Return [x, y] of the center of cell containing provided text 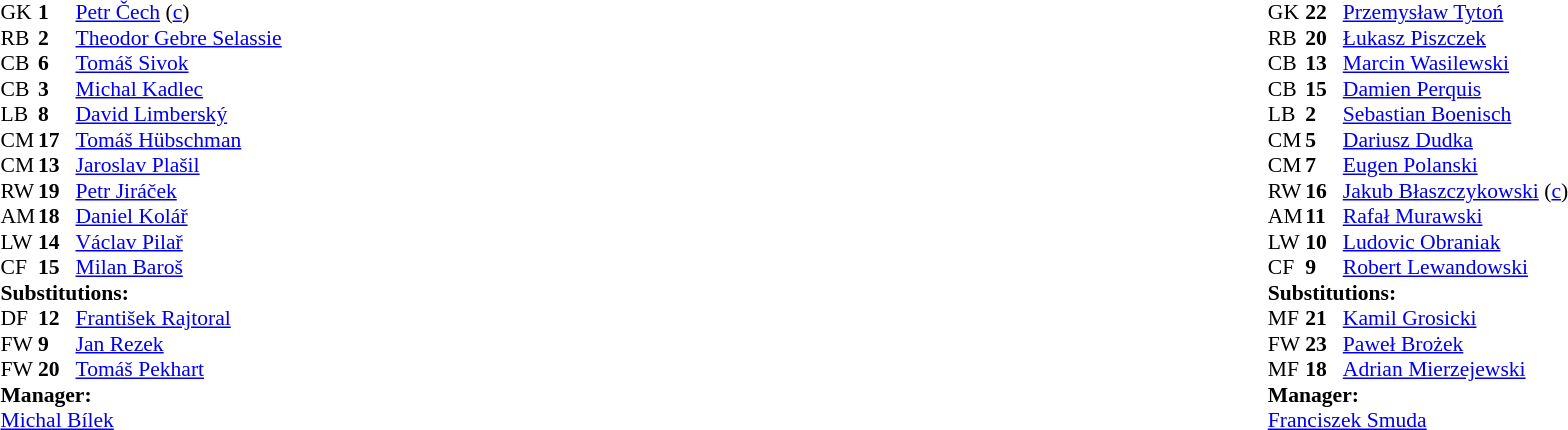
Tomáš Pekhart [179, 369]
Milan Baroš [179, 267]
6 [57, 63]
8 [57, 115]
21 [1324, 319]
Václav Pilař [179, 242]
7 [1324, 165]
Tomáš Hübschman [179, 140]
19 [57, 191]
23 [1324, 344]
Ludovic Obraniak [1456, 242]
František Rajtoral [179, 319]
Jan Rezek [179, 344]
5 [1324, 140]
Michal Kadlec [179, 89]
10 [1324, 242]
David Limberský [179, 115]
Theodor Gebre Selassie [179, 38]
14 [57, 242]
Petr Čech (c) [179, 13]
Rafał Murawski [1456, 217]
Tomáš Sivok [179, 63]
11 [1324, 217]
3 [57, 89]
Marcin Wasilewski [1456, 63]
Kamil Grosicki [1456, 319]
12 [57, 319]
Przemysław Tytoń [1456, 13]
16 [1324, 191]
1 [57, 13]
Petr Jiráček [179, 191]
Damien Perquis [1456, 89]
Eugen Polanski [1456, 165]
Jaroslav Plašil [179, 165]
Robert Lewandowski [1456, 267]
Paweł Brożek [1456, 344]
DF [19, 319]
22 [1324, 13]
Daniel Kolář [179, 217]
Jakub Błaszczykowski (c) [1456, 191]
Sebastian Boenisch [1456, 115]
Adrian Mierzejewski [1456, 369]
Łukasz Piszczek [1456, 38]
17 [57, 140]
Dariusz Dudka [1456, 140]
